Find where the given text appears and provide that cell's center as [x, y] coordinate. 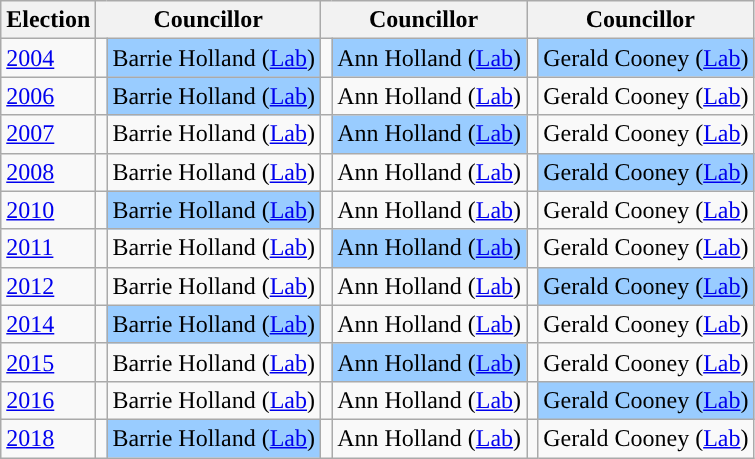
2015 [48, 362]
2010 [48, 210]
2008 [48, 172]
2016 [48, 400]
2012 [48, 286]
2004 [48, 58]
2011 [48, 248]
2007 [48, 134]
2018 [48, 438]
2006 [48, 96]
2014 [48, 324]
Election [48, 20]
